For the text-containing cell, return its midpoint in [x, y] coordinate format. 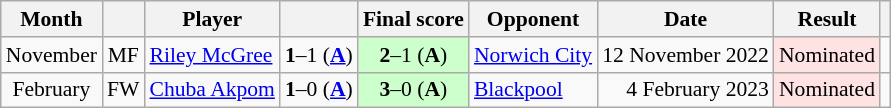
Chuba Akpom [212, 90]
Riley McGree [212, 55]
Final score [414, 19]
Norwich City [533, 55]
12 November 2022 [686, 55]
Month [52, 19]
4 February 2023 [686, 90]
Blackpool [533, 90]
February [52, 90]
3–0 (A) [414, 90]
November [52, 55]
2–1 (A) [414, 55]
MF [124, 55]
1–1 (A) [319, 55]
1–0 (A) [319, 90]
Opponent [533, 19]
FW [124, 90]
Result [827, 19]
Player [212, 19]
Date [686, 19]
